Return (X, Y) of the center of cell containing provided text 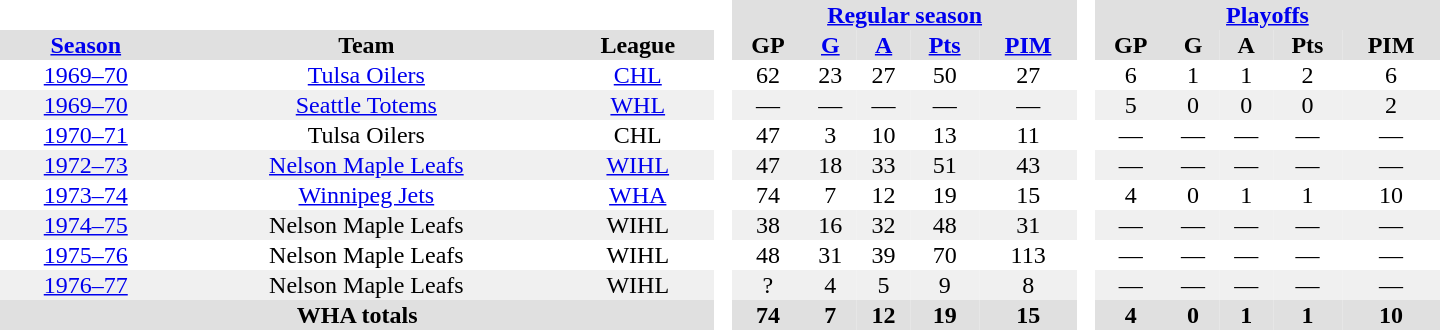
Winnipeg Jets (367, 195)
38 (768, 225)
62 (768, 75)
League (638, 45)
Team (367, 45)
70 (944, 255)
33 (884, 165)
3 (830, 135)
Regular season (904, 15)
51 (944, 165)
18 (830, 165)
1975–76 (86, 255)
? (768, 285)
1976–77 (86, 285)
WHA (638, 195)
WHL (638, 105)
113 (1028, 255)
Seattle Totems (367, 105)
39 (884, 255)
43 (1028, 165)
Season (86, 45)
Playoffs (1268, 15)
13 (944, 135)
1972–73 (86, 165)
1973–74 (86, 195)
WHA totals (357, 315)
1970–71 (86, 135)
8 (1028, 285)
9 (944, 285)
16 (830, 225)
32 (884, 225)
1974–75 (86, 225)
11 (1028, 135)
23 (830, 75)
50 (944, 75)
